Return [x, y] of the center of cell containing provided text 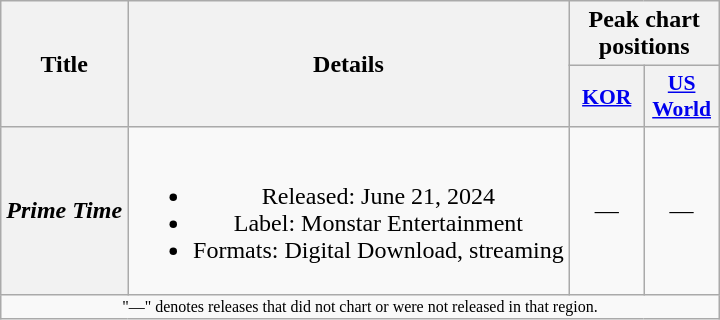
Details [349, 64]
Peak chart positions [644, 34]
Title [64, 64]
US World [682, 96]
"—" denotes releases that did not chart or were not released in that region. [360, 306]
Prime Time [64, 210]
Released: June 21, 2024Label: Monstar EntertainmentFormats: Digital Download, streaming [349, 210]
KOR [606, 96]
